Search for the cell housing the specified text and yield its (X, Y) center coordinate. 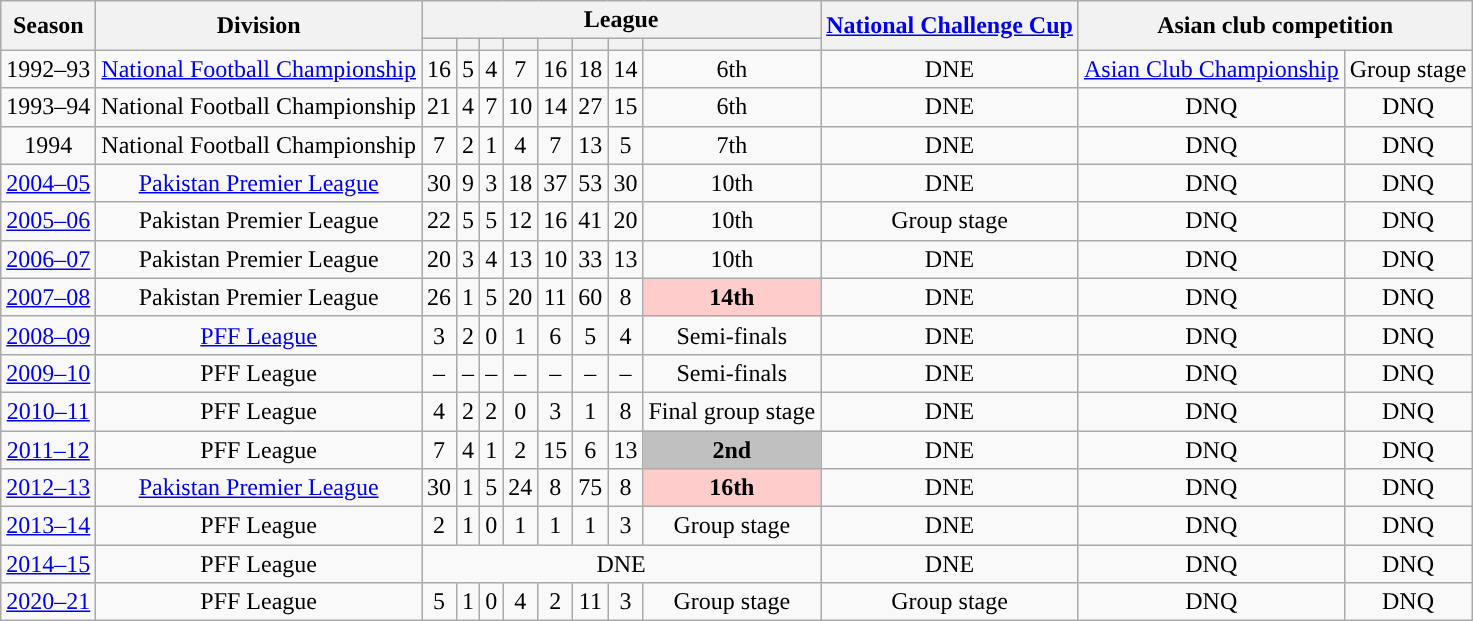
24 (520, 488)
Season (48, 26)
2006–07 (48, 259)
53 (590, 183)
Division (259, 26)
2nd (732, 449)
2004–05 (48, 183)
2020–21 (48, 602)
37 (556, 183)
16th (732, 488)
1992–93 (48, 69)
75 (590, 488)
26 (440, 297)
7th (732, 145)
12 (520, 221)
14th (732, 297)
2012–13 (48, 488)
2007–08 (48, 297)
1994 (48, 145)
2011–12 (48, 449)
2005–06 (48, 221)
27 (590, 107)
2014–15 (48, 564)
41 (590, 221)
National Challenge Cup (950, 26)
1993–94 (48, 107)
22 (440, 221)
2010–11 (48, 411)
2013–14 (48, 526)
9 (468, 183)
Final group stage (732, 411)
2009–10 (48, 373)
60 (590, 297)
Asian Club Championship (1211, 69)
2008–09 (48, 335)
21 (440, 107)
Asian club competition (1274, 26)
League (622, 20)
33 (590, 259)
